Capture the cell that displays the provided text and extract its [X, Y] central coordinate. 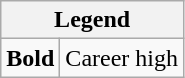
Bold [30, 58]
Legend [92, 20]
Career high [122, 58]
